Extract the (x, y) coordinate from the center of the cell holding the provided text.  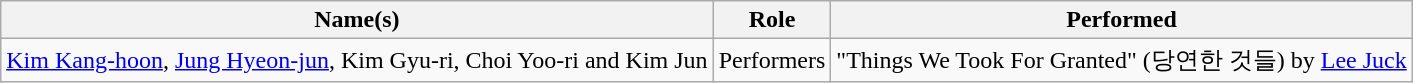
Kim Kang-hoon, Jung Hyeon-jun, Kim Gyu-ri, Choi Yoo-ri and Kim Jun (357, 60)
"Things We Took For Granted" (당연한 것들) by Lee Juck (1122, 60)
Performed (1122, 20)
Name(s) (357, 20)
Role (772, 20)
Performers (772, 60)
